Locate the cell with the specified text and output its [x, y] center coordinate. 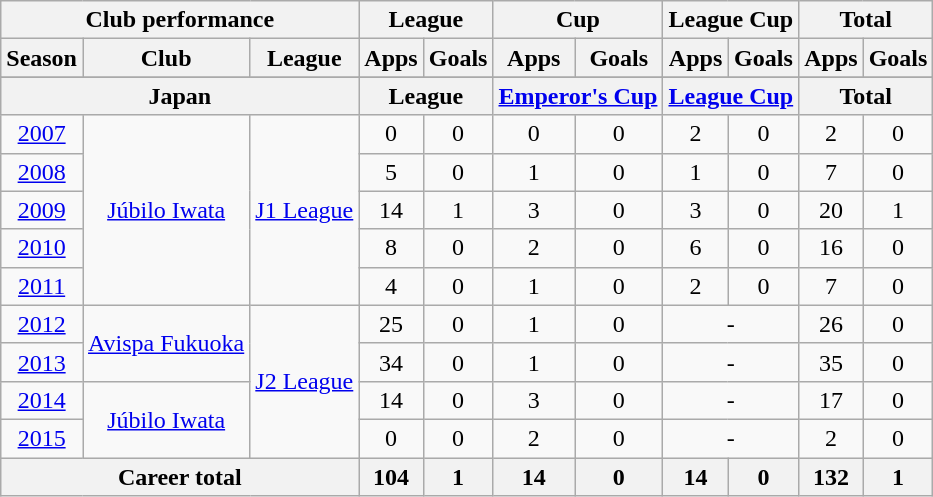
J1 League [304, 210]
Club [166, 58]
26 [831, 324]
2014 [42, 400]
2015 [42, 438]
2010 [42, 248]
2008 [42, 172]
2013 [42, 362]
Emperor's Cup [578, 96]
16 [831, 248]
Season [42, 58]
20 [831, 210]
34 [391, 362]
5 [391, 172]
17 [831, 400]
8 [391, 248]
J2 League [304, 381]
104 [391, 477]
25 [391, 324]
4 [391, 286]
2007 [42, 134]
Club performance [180, 20]
2011 [42, 286]
2012 [42, 324]
Avispa Fukuoka [166, 343]
Japan [180, 96]
2009 [42, 210]
6 [696, 248]
35 [831, 362]
132 [831, 477]
Career total [180, 477]
Cup [578, 20]
